Pinpoint the cell where the given text exists, returning its (X, Y) midpoint coordinate. 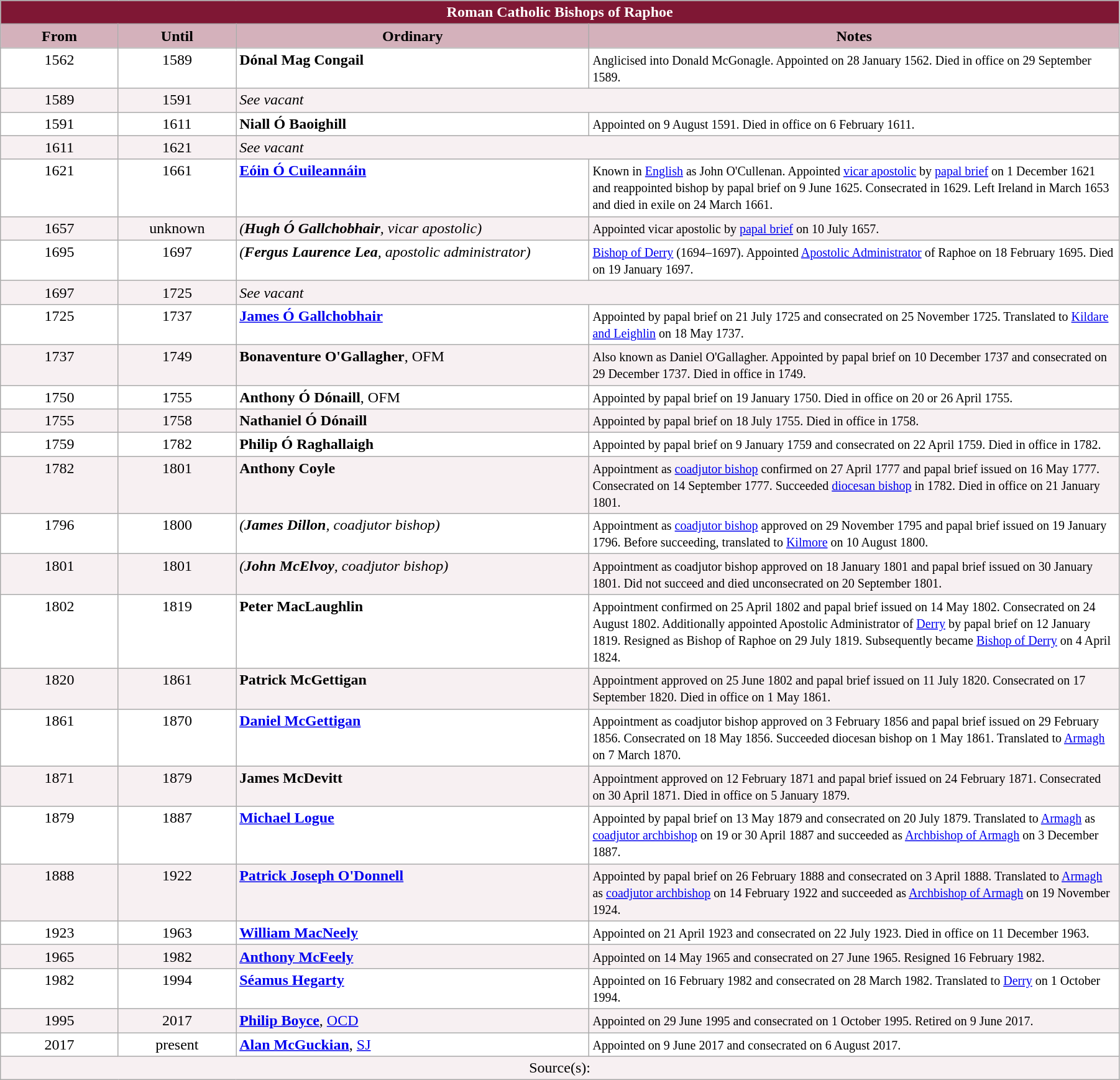
Ordinary (413, 36)
1888 (60, 892)
Philip Ó Raghallaigh (413, 445)
1871 (60, 786)
Appointed on 9 June 2017 and consecrated on 6 August 2017. (854, 1044)
Eóin Ó Cuileannáin (413, 188)
present (177, 1044)
(Fergus Laurence Lea, apostolic administrator) (413, 260)
Bishop of Derry (1694–1697). Appointed Apostolic Administrator of Raphoe on 18 February 1695. Died on 19 January 1697. (854, 260)
Appointed vicar apostolic by papal brief on 10 July 1657. (854, 228)
1995 (60, 1020)
Anthony McFeely (413, 956)
Appointed on 16 February 1982 and consecrated on 28 March 1982. Translated to Derry on 1 October 1994. (854, 989)
Appointed on 14 May 1965 and consecrated on 27 June 1965. Resigned 16 February 1982. (854, 956)
Niall Ó Baoighill (413, 124)
1562 (60, 68)
Appointed by papal brief on 19 January 1750. Died in office on 20 or 26 April 1755. (854, 397)
Appointed by papal brief on 18 July 1755. Died in office in 1758. (854, 421)
James Ó Gallchobhair (413, 325)
Notes (854, 36)
1749 (177, 364)
Bonaventure O'Gallagher, OFM (413, 364)
Appointed by papal brief on 21 July 1725 and consecrated on 25 November 1725. Translated to Kildare and Leighlin on 18 May 1737. (854, 325)
Appointed on 9 August 1591. Died in office on 6 February 1611. (854, 124)
Anthony Coyle (413, 485)
1695 (60, 260)
Source(s): (560, 1068)
Dónal Mag Congail (413, 68)
(James Dillon, coadjutor bishop) (413, 533)
Appointment approved on 25 June 1802 and papal brief issued on 11 July 1820. Consecrated on 17 September 1820. Died in office on 1 May 1861. (854, 689)
Until (177, 36)
Philip Boyce, OCD (413, 1020)
1870 (177, 737)
1759 (60, 445)
1922 (177, 892)
Patrick Joseph O'Donnell (413, 892)
Appointed on 29 June 1995 and consecrated on 1 October 1995. Retired on 9 June 2017. (854, 1020)
Appointment approved on 12 February 1871 and papal brief issued on 24 February 1871. Consecrated on 30 April 1871. Died in office on 5 January 1879. (854, 786)
(John McElvoy, coadjutor bishop) (413, 575)
1661 (177, 188)
Anthony Ó Dónaill, OFM (413, 397)
Appointed on 21 April 1923 and consecrated on 22 July 1923. Died in office on 11 December 1963. (854, 933)
Anglicised into Donald McGonagle. Appointed on 28 January 1562. Died in office on 29 September 1589. (854, 68)
Patrick McGettigan (413, 689)
Also known as Daniel O'Gallagher. Appointed by papal brief on 10 December 1737 and consecrated on 29 December 1737. Died in office in 1749. (854, 364)
Peter MacLaughlin (413, 632)
James McDevitt (413, 786)
William MacNeely (413, 933)
Michael Logue (413, 835)
1963 (177, 933)
1657 (60, 228)
1965 (60, 956)
Appointed by papal brief on 9 January 1759 and consecrated on 22 April 1759. Died in office in 1782. (854, 445)
Roman Catholic Bishops of Raphoe (560, 12)
1758 (177, 421)
1887 (177, 835)
1750 (60, 397)
Daniel McGettigan (413, 737)
(Hugh Ó Gallchobhair, vicar apostolic) (413, 228)
1800 (177, 533)
1802 (60, 632)
unknown (177, 228)
Alan McGuckian, SJ (413, 1044)
Séamus Hegarty (413, 989)
1819 (177, 632)
1796 (60, 533)
From (60, 36)
1820 (60, 689)
1923 (60, 933)
Nathaniel Ó Dónaill (413, 421)
1994 (177, 989)
